Extract the (X, Y) coordinate from the center of the cell holding the provided text.  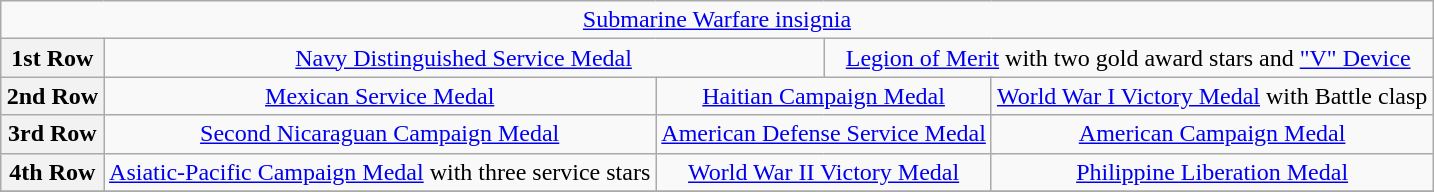
American Campaign Medal (1212, 134)
Submarine Warfare insignia (717, 20)
Navy Distinguished Service Medal (464, 58)
2nd Row (52, 96)
American Defense Service Medal (824, 134)
Second Nicaraguan Campaign Medal (380, 134)
World War II Victory Medal (824, 172)
1st Row (52, 58)
4th Row (52, 172)
Mexican Service Medal (380, 96)
World War I Victory Medal with Battle clasp (1212, 96)
3rd Row (52, 134)
Asiatic-Pacific Campaign Medal with three service stars (380, 172)
Legion of Merit with two gold award stars and "V" Device (1128, 58)
Philippine Liberation Medal (1212, 172)
Haitian Campaign Medal (824, 96)
